Provide the (x, y) coordinate of the cell's center where the given text is located.  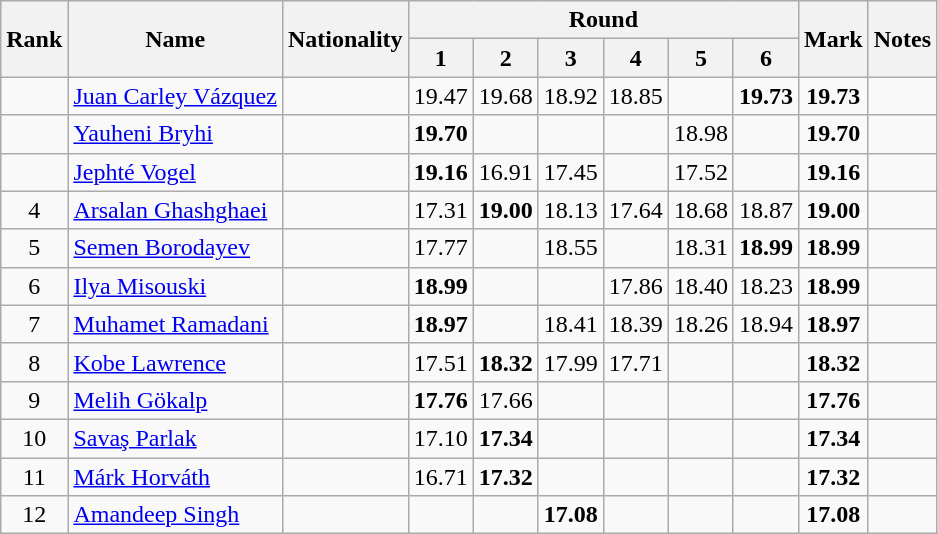
18.26 (700, 324)
Round (603, 20)
17.51 (440, 362)
18.40 (700, 286)
Name (176, 39)
17.45 (570, 172)
17.66 (506, 400)
Márk Horváth (176, 477)
Rank (34, 39)
10 (34, 438)
Muhamet Ramadani (176, 324)
9 (34, 400)
Kobe Lawrence (176, 362)
19.68 (506, 96)
11 (34, 477)
Amandeep Singh (176, 515)
Savaş Parlak (176, 438)
Nationality (345, 39)
17.86 (636, 286)
18.13 (570, 210)
19.47 (440, 96)
8 (34, 362)
18.68 (700, 210)
18.85 (636, 96)
17.10 (440, 438)
Ilya Misouski (176, 286)
17.64 (636, 210)
Semen Borodayev (176, 248)
Arsalan Ghashghaei (176, 210)
18.31 (700, 248)
18.39 (636, 324)
18.23 (766, 286)
18.92 (570, 96)
Yauheni Bryhi (176, 134)
3 (570, 58)
12 (34, 515)
16.71 (440, 477)
18.87 (766, 210)
Mark (834, 39)
1 (440, 58)
17.99 (570, 362)
Jephté Vogel (176, 172)
18.41 (570, 324)
18.55 (570, 248)
Juan Carley Vázquez (176, 96)
Melih Gökalp (176, 400)
17.31 (440, 210)
18.94 (766, 324)
18.98 (700, 134)
7 (34, 324)
16.91 (506, 172)
17.77 (440, 248)
17.52 (700, 172)
2 (506, 58)
Notes (902, 39)
17.71 (636, 362)
